Search for the cell housing the specified text and yield its [X, Y] center coordinate. 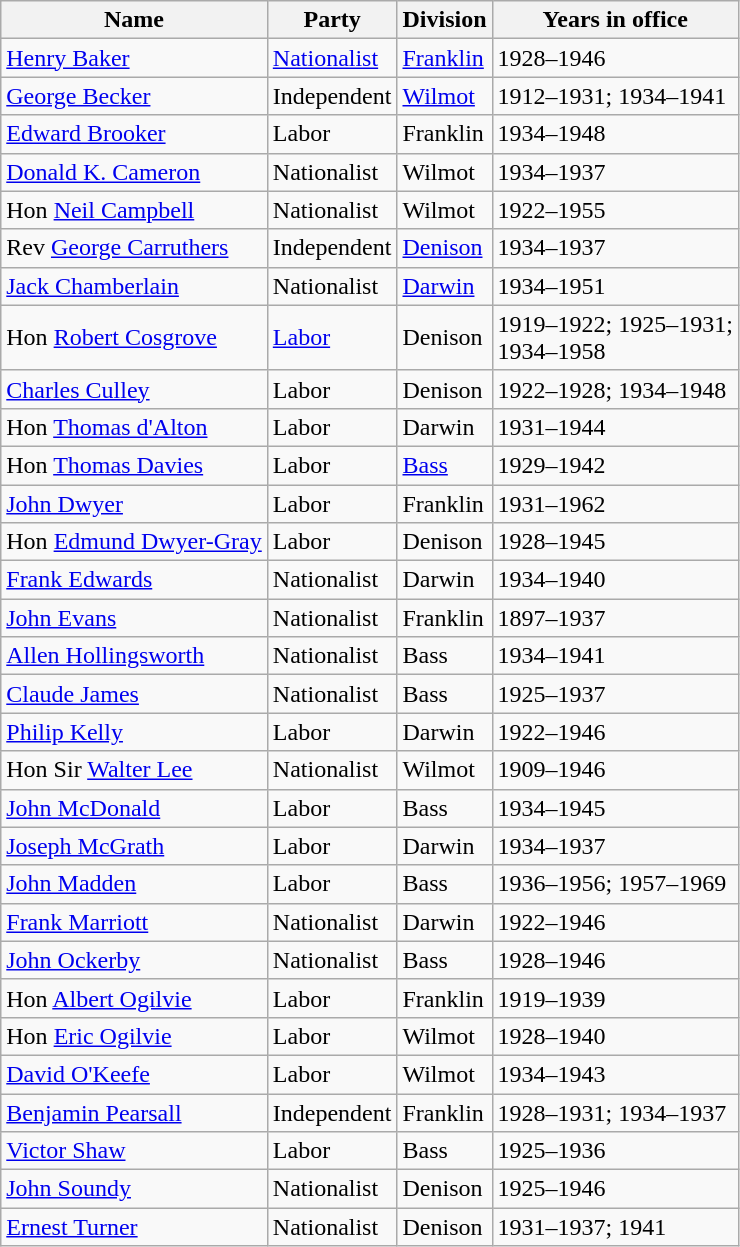
John Soundy [134, 1189]
1934–1945 [615, 808]
Benjamin Pearsall [134, 1113]
1934–1951 [615, 286]
Party [332, 20]
Division [444, 20]
1925–1936 [615, 1151]
1919–1939 [615, 998]
1897–1937 [615, 618]
1922–1928; 1934–1948 [615, 389]
Hon Edmund Dwyer-Gray [134, 542]
Charles Culley [134, 389]
Edward Brooker [134, 134]
Hon Sir Walter Lee [134, 770]
Name [134, 20]
Claude James [134, 694]
1931–1962 [615, 503]
1928–1931; 1934–1937 [615, 1113]
1931–1937; 1941 [615, 1227]
1922–1955 [615, 210]
Victor Shaw [134, 1151]
Rev George Carruthers [134, 248]
John Dwyer [134, 503]
David O'Keefe [134, 1074]
Joseph McGrath [134, 846]
John Evans [134, 618]
Hon Neil Campbell [134, 210]
George Becker [134, 96]
Hon Albert Ogilvie [134, 998]
Frank Marriott [134, 922]
1909–1946 [615, 770]
1925–1946 [615, 1189]
John McDonald [134, 808]
Jack Chamberlain [134, 286]
Donald K. Cameron [134, 172]
Hon Thomas d'Alton [134, 427]
Henry Baker [134, 58]
1934–1943 [615, 1074]
1934–1940 [615, 580]
Frank Edwards [134, 580]
1929–1942 [615, 465]
1934–1941 [615, 656]
John Madden [134, 884]
John Ockerby [134, 960]
Hon Robert Cosgrove [134, 338]
1919–1922; 1925–1931;1934–1958 [615, 338]
1936–1956; 1957–1969 [615, 884]
1931–1944 [615, 427]
Hon Eric Ogilvie [134, 1036]
Allen Hollingsworth [134, 656]
1925–1937 [615, 694]
Years in office [615, 20]
1928–1940 [615, 1036]
Philip Kelly [134, 732]
1934–1948 [615, 134]
Hon Thomas Davies [134, 465]
1912–1931; 1934–1941 [615, 96]
Ernest Turner [134, 1227]
1928–1945 [615, 542]
